Find where the given text appears and provide that cell's center as [X, Y] coordinate. 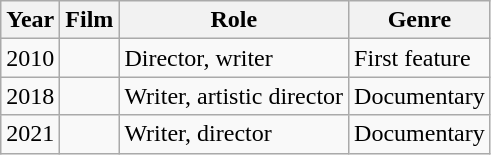
First feature [420, 58]
Director, writer [234, 58]
Film [90, 20]
Writer, director [234, 134]
2021 [30, 134]
Year [30, 20]
Writer, artistic director [234, 96]
Genre [420, 20]
Role [234, 20]
2010 [30, 58]
2018 [30, 96]
